From the cell containing the given text, extract its center point as [X, Y] coordinate. 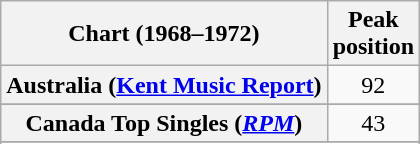
Peakposition [373, 34]
Chart (1968–1972) [164, 34]
43 [373, 123]
Canada Top Singles (RPM) [164, 123]
Australia (Kent Music Report) [164, 85]
92 [373, 85]
